Locate the cell with the specified text and output its (x, y) center coordinate. 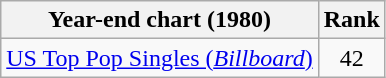
Year-end chart (1980) (160, 20)
Rank (352, 20)
42 (352, 58)
US Top Pop Singles (Billboard) (160, 58)
